Provide the (x, y) coordinate of the cell's center where the given text is located.  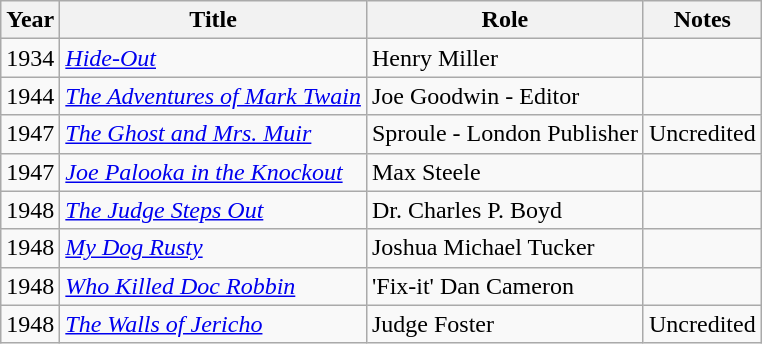
The Judge Steps Out (214, 210)
Who Killed Doc Robbin (214, 286)
Title (214, 20)
'Fix-it' Dan Cameron (504, 286)
1934 (30, 58)
The Walls of Jericho (214, 324)
My Dog Rusty (214, 248)
Max Steele (504, 172)
Joe Palooka in the Knockout (214, 172)
The Ghost and Mrs. Muir (214, 134)
Joshua Michael Tucker (504, 248)
Year (30, 20)
Notes (702, 20)
The Adventures of Mark Twain (214, 96)
Sproule - London Publisher (504, 134)
1944 (30, 96)
Henry Miller (504, 58)
Hide-Out (214, 58)
Joe Goodwin - Editor (504, 96)
Dr. Charles P. Boyd (504, 210)
Role (504, 20)
Judge Foster (504, 324)
